From the cell containing the given text, extract its center point as [X, Y] coordinate. 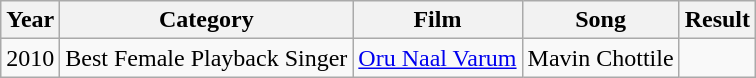
Mavin Chottile [600, 58]
Best Female Playback Singer [206, 58]
Result [717, 20]
Oru Naal Varum [438, 58]
Song [600, 20]
2010 [30, 58]
Year [30, 20]
Film [438, 20]
Category [206, 20]
